Determine the (x, y) coordinate at the center of the cell enclosing the given text.  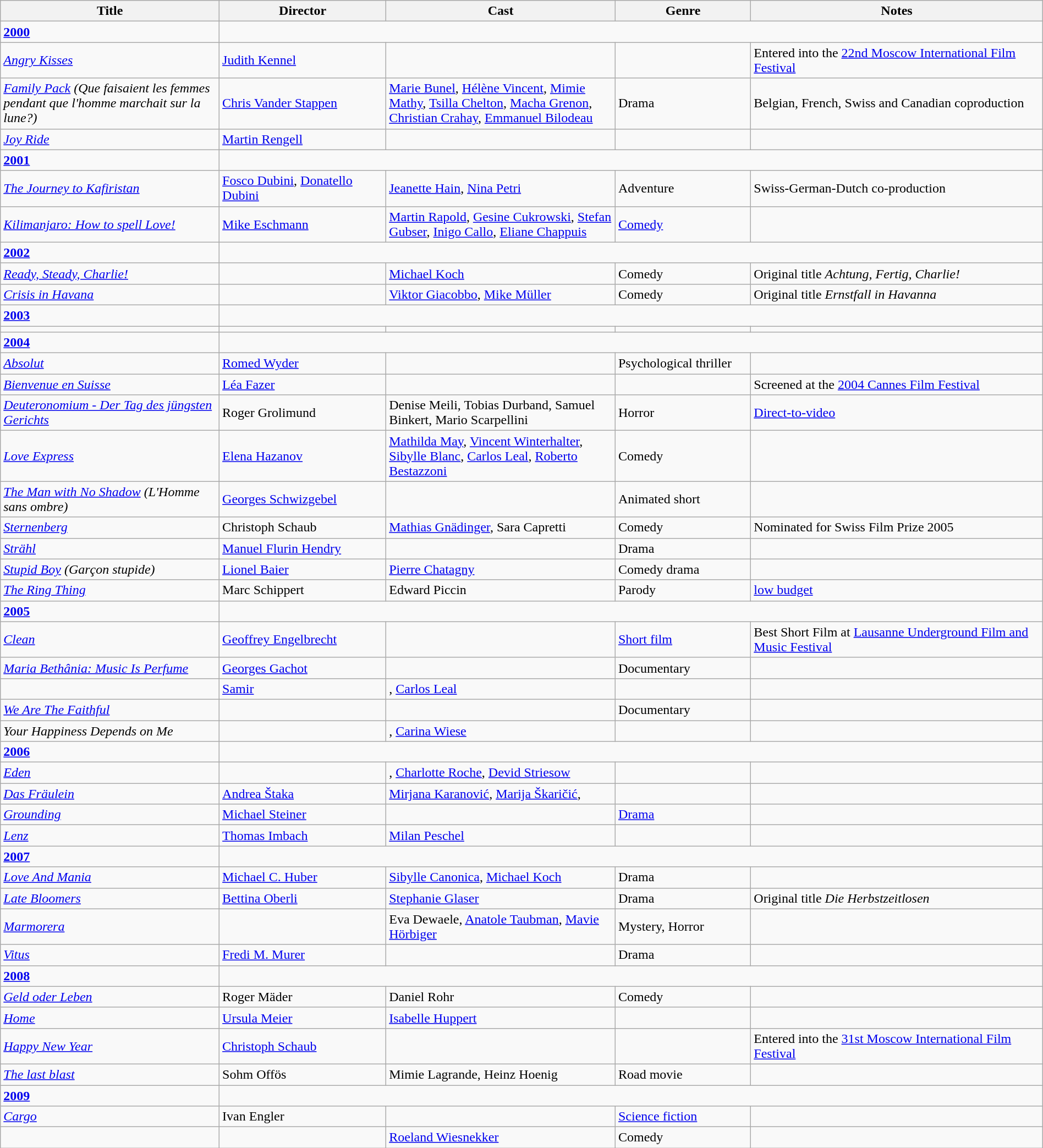
Deuteronomium - Der Tag des jüngsten Gerichts (110, 413)
Judith Kennel (303, 61)
2002 (110, 252)
Martin Rapold, Gesine Cukrowski, Stefan Gubser, Inigo Callo, Eliane Chappuis (501, 224)
Vitus (110, 955)
Milan Peschel (501, 836)
Ursula Meier (303, 1018)
Your Happiness Depends on Me (110, 731)
Cargo (110, 1117)
Psychological thriller (683, 364)
Marc Schippert (303, 590)
Mike Eschmann (303, 224)
Joy Ride (110, 139)
Short film (683, 639)
Viktor Giacobbo, Mike Müller (501, 294)
2001 (110, 160)
Andrea Štaka (303, 794)
Michael C. Huber (303, 877)
Sibylle Canonica, Michael Koch (501, 877)
Best Short Film at Lausanne Underground Film and Music Festival (897, 639)
Grounding (110, 815)
Sternenberg (110, 528)
2005 (110, 611)
Crisis in Havana (110, 294)
, Carlos Leal (501, 689)
Roeland Wiesnekker (501, 1138)
2000 (110, 32)
Isabelle Huppert (501, 1018)
Chris Vander Stappen (303, 103)
Screened at the 2004 Cannes Film Festival (897, 385)
Road movie (683, 1074)
Animated short (683, 499)
Late Bloomers (110, 898)
Mirjana Karanović, Marija Škaričić, (501, 794)
Michael Steiner (303, 815)
, Carina Wiese (501, 731)
Mathias Gnädinger, Sara Capretti (501, 528)
Daniel Rohr (501, 997)
The Ring Thing (110, 590)
Fredi M. Murer (303, 955)
The Journey to Kafiristan (110, 188)
Home (110, 1018)
Fosco Dubini, Donatello Dubini (303, 188)
Swiss-German-Dutch co-production (897, 188)
Nominated for Swiss Film Prize 2005 (897, 528)
Comedy drama (683, 569)
Entered into the 31st Moscow International Film Festival (897, 1046)
Marie Bunel, Hélène Vincent, Mimie Mathy, Tsilla Chelton, Macha Grenon, Christian Crahay, Emmanuel Bilodeau (501, 103)
Martin Rengell (303, 139)
Science fiction (683, 1117)
Original title Die Herbstzeitlosen (897, 898)
Original title Ernstfall in Havanna (897, 294)
Roger Mäder (303, 997)
Cast (501, 11)
Ready, Steady, Charlie! (110, 273)
Das Fräulein (110, 794)
Sohm Offös (303, 1074)
Stephanie Glaser (501, 898)
Kilimanjaro: How to spell Love! (110, 224)
Happy New Year (110, 1046)
2007 (110, 856)
Lenz (110, 836)
Love And Mania (110, 877)
Stupid Boy (Garçon stupide) (110, 569)
Eden (110, 773)
Denise Meili, Tobias Durband, Samuel Binkert, Mario Scarpellini (501, 413)
Mystery, Horror (683, 926)
2004 (110, 343)
Léa Fazer (303, 385)
Lionel Baier (303, 569)
Michael Koch (501, 273)
2009 (110, 1095)
Ivan Engler (303, 1117)
Original title Achtung, Fertig, Charlie! (897, 273)
The last blast (110, 1074)
We Are The Faithful (110, 710)
Maria Bethânia: Music Is Perfume (110, 668)
Director (303, 11)
Jeanette Hain, Nina Petri (501, 188)
Strähl (110, 548)
Thomas Imbach (303, 836)
2003 (110, 315)
Genre (683, 11)
low budget (897, 590)
Georges Gachot (303, 668)
Elena Hazanov (303, 456)
Pierre Chatagny (501, 569)
Bettina Oberli (303, 898)
Mathilda May, Vincent Winterhalter, Sibylle Blanc, Carlos Leal, Roberto Bestazzoni (501, 456)
Title (110, 11)
Absolut (110, 364)
Roger Grolimund (303, 413)
Horror (683, 413)
Mimie Lagrande, Heinz Hoenig (501, 1074)
Marmorera (110, 926)
Bienvenue en Suisse (110, 385)
, Charlotte Roche, Devid Striesow (501, 773)
Clean (110, 639)
Notes (897, 11)
The Man with No Shadow (L'Homme sans ombre) (110, 499)
Manuel Flurin Hendry (303, 548)
Eva Dewaele, Anatole Taubman, Mavie Hörbiger (501, 926)
Edward Piccin (501, 590)
Romed Wyder (303, 364)
Adventure (683, 188)
Geoffrey Engelbrecht (303, 639)
Direct-to-video (897, 413)
Geld oder Leben (110, 997)
2006 (110, 752)
Love Express (110, 456)
Family Pack (Que faisaient les femmes pendant que l'homme marchait sur la lune?) (110, 103)
Georges Schwizgebel (303, 499)
2008 (110, 976)
Belgian, French, Swiss and Canadian coproduction (897, 103)
Angry Kisses (110, 61)
Parody (683, 590)
Entered into the 22nd Moscow International Film Festival (897, 61)
Samir (303, 689)
